Pinpoint the cell where the given text exists, returning its (X, Y) midpoint coordinate. 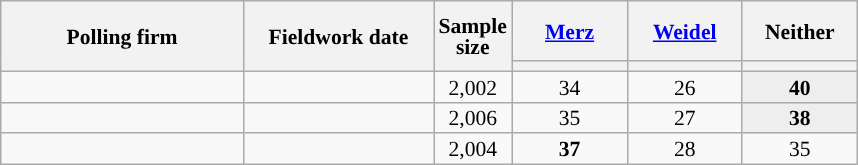
40 (800, 86)
37 (570, 150)
2,002 (473, 86)
27 (684, 118)
34 (570, 86)
Merz (570, 31)
28 (684, 150)
38 (800, 118)
2,004 (473, 150)
Fieldwork date (338, 36)
Samplesize (473, 36)
2,006 (473, 118)
Polling firm (122, 36)
Neither (800, 31)
Weidel (684, 31)
26 (684, 86)
